Output the [X, Y] coordinate of the center of the cell containing the given text.  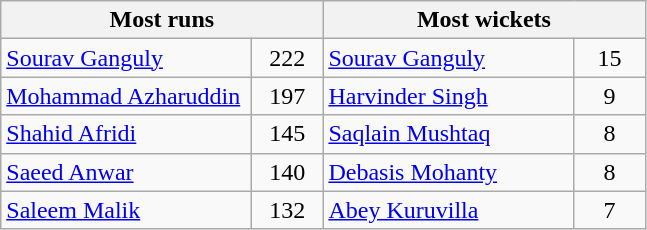
Most wickets [484, 20]
Most runs [162, 20]
Abey Kuruvilla [448, 210]
140 [288, 172]
Saqlain Mushtaq [448, 134]
15 [610, 58]
Debasis Mohanty [448, 172]
Shahid Afridi [126, 134]
Mohammad Azharuddin [126, 96]
9 [610, 96]
Harvinder Singh [448, 96]
132 [288, 210]
222 [288, 58]
145 [288, 134]
197 [288, 96]
7 [610, 210]
Saleem Malik [126, 210]
Saeed Anwar [126, 172]
